Identify which cell holds the provided text, then report its [x, y] central coordinate. 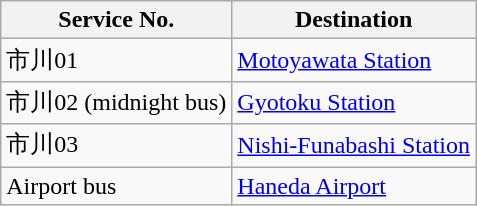
Gyotoku Station [354, 102]
Motoyawata Station [354, 60]
Nishi-Funabashi Station [354, 146]
市川02 (midnight bus) [116, 102]
Service No. [116, 20]
Haneda Airport [354, 185]
市川03 [116, 146]
Airport bus [116, 185]
Destination [354, 20]
市川01 [116, 60]
